Extract the (x, y) coordinate from the center of the cell holding the provided text.  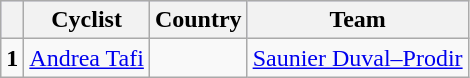
Saunier Duval–Prodir (358, 58)
1 (12, 58)
Cyclist (87, 20)
Andrea Tafi (87, 58)
Country (198, 20)
Team (358, 20)
